Return the [x, y] coordinate for the center point of the cell that contains the specified text.  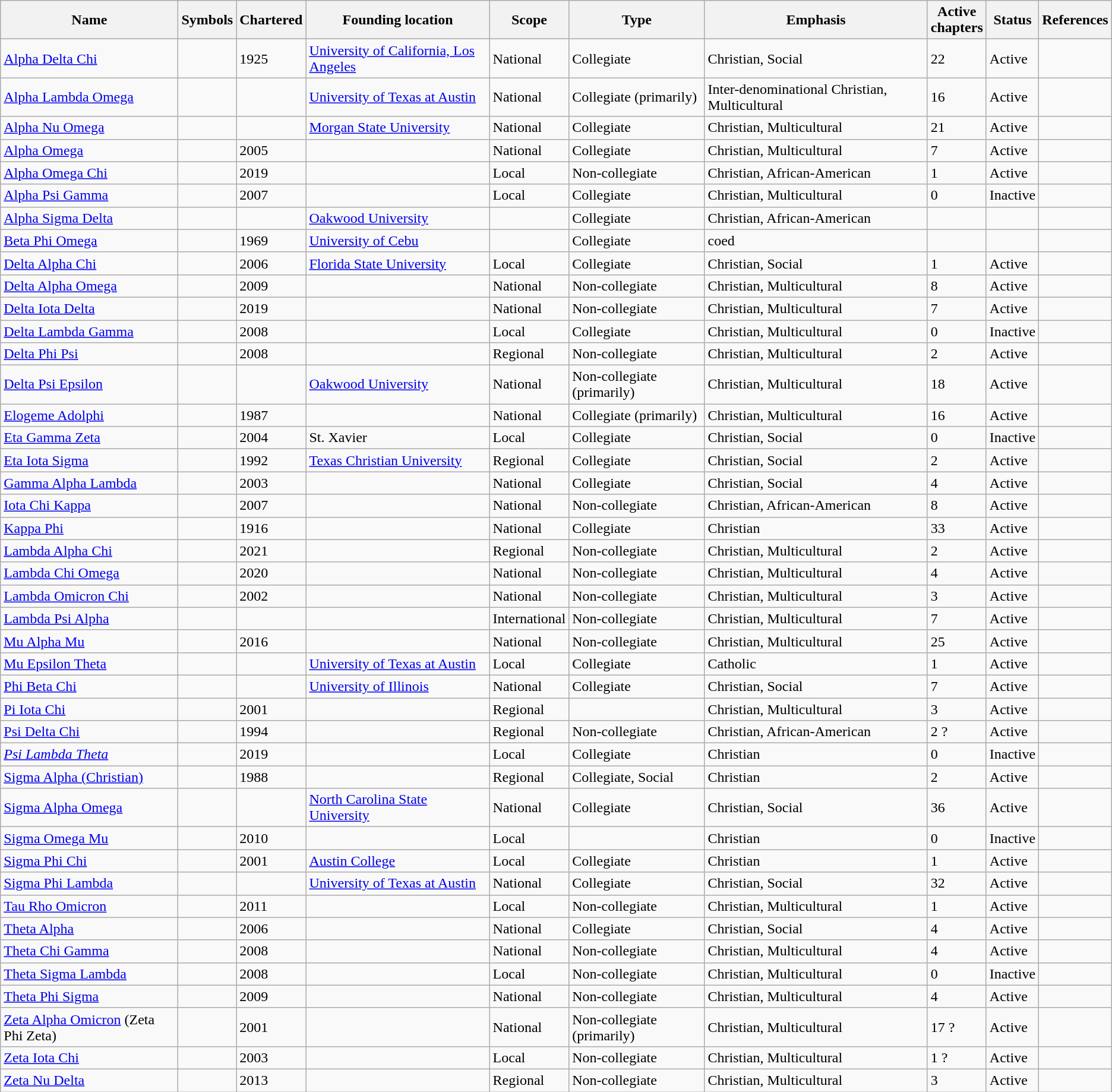
Florida State University [398, 263]
Zeta Alpha Omicron (Zeta Phi Zeta) [89, 1027]
International [529, 618]
Alpha Lambda Omega [89, 97]
Delta Lambda Gamma [89, 331]
Scope [529, 20]
Emphasis [816, 20]
1969 [271, 241]
Theta Alpha [89, 929]
Delta Alpha Omega [89, 286]
Alpha Sigma Delta [89, 218]
2020 [271, 573]
Name [89, 20]
Mu Alpha Mu [89, 641]
Sigma Omega Mu [89, 838]
Kappa Phi [89, 528]
2 ? [956, 732]
North Carolina State University [398, 808]
Alpha Delta Chi [89, 58]
32 [956, 883]
Sigma Alpha (Christian) [89, 777]
Eta Iota Sigma [89, 460]
Delta Alpha Chi [89, 263]
Alpha Nu Omega [89, 128]
Alpha Omega Chi [89, 173]
Zeta Nu Delta [89, 1080]
Delta Iota Delta [89, 308]
Alpha Psi Gamma [89, 195]
Activechapters [956, 20]
33 [956, 528]
2010 [271, 838]
2005 [271, 150]
18 [956, 385]
21 [956, 128]
Lambda Chi Omega [89, 573]
Collegiate, Social [637, 777]
St. Xavier [398, 438]
Founding location [398, 20]
1 ? [956, 1058]
Sigma Alpha Omega [89, 808]
Theta Sigma Lambda [89, 974]
2011 [271, 906]
Theta Phi Sigma [89, 996]
1994 [271, 732]
Inter-denominational Christian, Multicultural [816, 97]
Eta Gamma Zeta [89, 438]
Delta Phi Psi [89, 354]
1987 [271, 415]
Gamma Alpha Lambda [89, 483]
Sigma Phi Lambda [89, 883]
2013 [271, 1080]
2004 [271, 438]
2021 [271, 551]
Chartered [271, 20]
Iota Chi Kappa [89, 506]
Morgan State University [398, 128]
Lambda Psi Alpha [89, 618]
1992 [271, 460]
Psi Lambda Theta [89, 755]
Delta Psi Epsilon [89, 385]
Psi Delta Chi [89, 732]
1988 [271, 777]
Texas Christian University [398, 460]
Beta Phi Omega [89, 241]
University of California, Los Angeles [398, 58]
References [1075, 20]
17 ? [956, 1027]
22 [956, 58]
Catholic [816, 664]
2002 [271, 596]
Status [1012, 20]
Alpha Omega [89, 150]
1925 [271, 58]
Pi Iota Chi [89, 709]
36 [956, 808]
25 [956, 641]
Mu Epsilon Theta [89, 664]
Type [637, 20]
Sigma Phi Chi [89, 861]
Theta Chi Gamma [89, 951]
2016 [271, 641]
coed [816, 241]
1916 [271, 528]
Elogeme Adolphi [89, 415]
Austin College [398, 861]
Tau Rho Omicron [89, 906]
University of Cebu [398, 241]
Symbols [207, 20]
Phi Beta Chi [89, 686]
Lambda Omicron Chi [89, 596]
Lambda Alpha Chi [89, 551]
Zeta Iota Chi [89, 1058]
University of Illinois [398, 686]
